Provide the [x, y] coordinate of the cell's center where the given text is located.  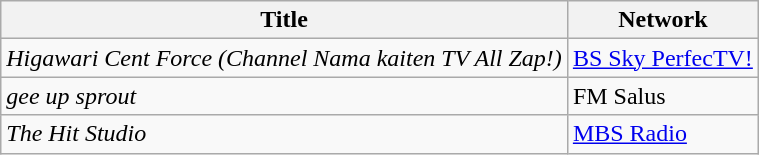
MBS Radio [662, 134]
Network [662, 20]
BS Sky PerfecTV! [662, 58]
Title [284, 20]
gee up sprout [284, 96]
Higawari Cent Force (Channel Nama kaiten TV All Zap!) [284, 58]
The Hit Studio [284, 134]
FM Salus [662, 96]
